Return [X, Y] of the center of cell containing provided text 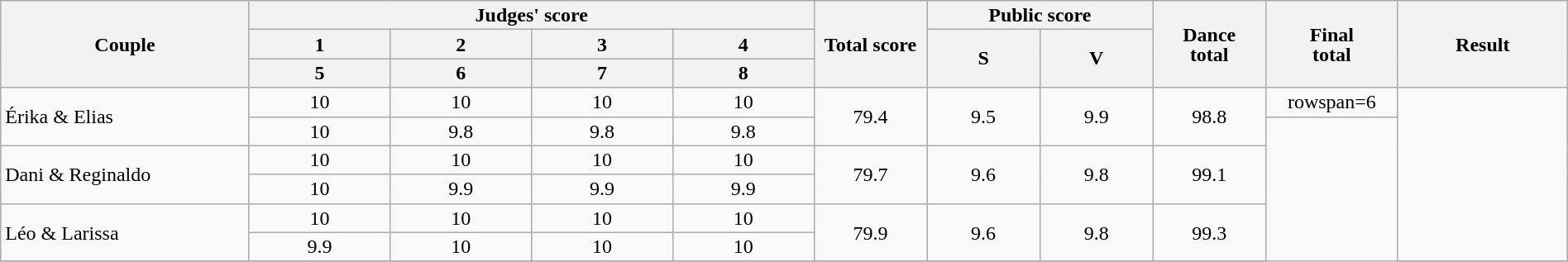
1 [319, 45]
Finaltotal [1331, 45]
5 [319, 73]
9.5 [984, 117]
Érika & Elias [125, 117]
rowspan=6 [1331, 102]
4 [743, 45]
6 [461, 73]
Total score [870, 45]
Léo & Larissa [125, 232]
3 [602, 45]
7 [602, 73]
Judges' score [531, 15]
Dani & Reginaldo [125, 174]
V [1097, 59]
79.7 [870, 174]
Result [1482, 45]
2 [461, 45]
79.4 [870, 117]
98.8 [1209, 117]
Public score [1040, 15]
8 [743, 73]
Couple [125, 45]
79.9 [870, 232]
99.1 [1209, 174]
S [984, 59]
99.3 [1209, 232]
Dancetotal [1209, 45]
